Find where the given text appears and provide that cell's center as [x, y] coordinate. 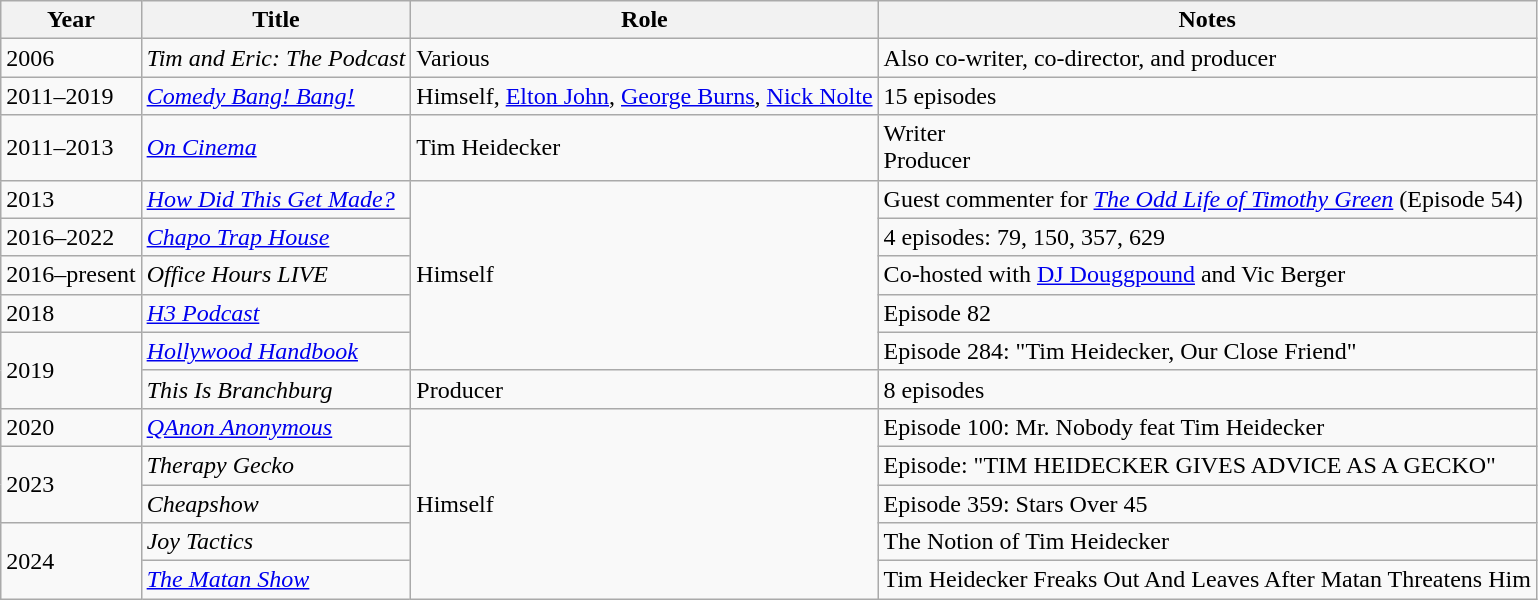
Episode 100: Mr. Nobody feat Tim Heidecker [1207, 427]
2016–present [71, 275]
2019 [71, 370]
Various [644, 58]
Guest commenter for The Odd Life of Timothy Green (Episode 54) [1207, 199]
Title [276, 20]
Therapy Gecko [276, 465]
2020 [71, 427]
2018 [71, 313]
Cheapshow [276, 503]
2024 [71, 561]
Episode 359: Stars Over 45 [1207, 503]
4 episodes: 79, 150, 357, 629 [1207, 237]
This Is Branchburg [276, 389]
QAnon Anonymous [276, 427]
H3 Podcast [276, 313]
Episode: "TIM HEIDECKER GIVES ADVICE AS A GECKO" [1207, 465]
2011–2013 [71, 148]
Co-hosted with DJ Douggpound and Vic Berger [1207, 275]
2016–2022 [71, 237]
Hollywood Handbook [276, 351]
The Notion of Tim Heidecker [1207, 542]
Tim and Eric: The Podcast [276, 58]
Producer [644, 389]
Year [71, 20]
Joy Tactics [276, 542]
Episode 82 [1207, 313]
2011–2019 [71, 96]
2023 [71, 484]
Role [644, 20]
Himself, Elton John, George Burns, Nick Nolte [644, 96]
On Cinema [276, 148]
WriterProducer [1207, 148]
Chapo Trap House [276, 237]
The Matan Show [276, 580]
Comedy Bang! Bang! [276, 96]
Tim Heidecker Freaks Out And Leaves After Matan Threatens Him [1207, 580]
Office Hours LIVE [276, 275]
Also co-writer, co-director, and producer [1207, 58]
2006 [71, 58]
8 episodes [1207, 389]
Notes [1207, 20]
15 episodes [1207, 96]
2013 [71, 199]
Tim Heidecker [644, 148]
How Did This Get Made? [276, 199]
Episode 284: "Tim Heidecker, Our Close Friend" [1207, 351]
